From the cell containing the given text, extract its center point as (x, y) coordinate. 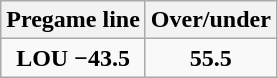
Over/under (210, 20)
LOU −43.5 (74, 58)
55.5 (210, 58)
Pregame line (74, 20)
